Return [x, y] of the center of cell containing provided text 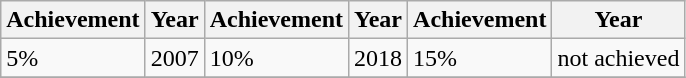
2018 [378, 58]
15% [480, 58]
not achieved [618, 58]
2007 [174, 58]
10% [276, 58]
5% [73, 58]
